Return [x, y] of the center of cell containing provided text 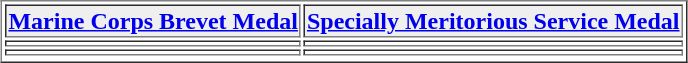
Specially Meritorious Service Medal [494, 20]
Marine Corps Brevet Medal [153, 20]
